From the cell containing the given text, extract its center point as [x, y] coordinate. 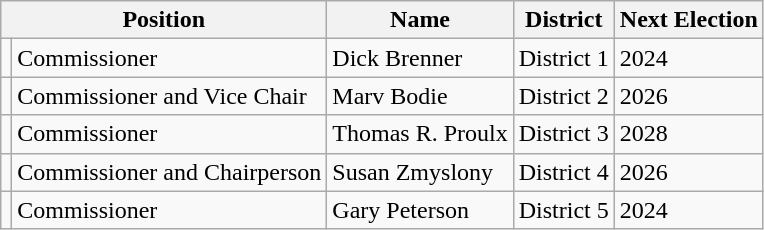
District 2 [564, 96]
District 1 [564, 58]
Susan Zmyslony [420, 172]
Next Election [688, 20]
Marv Bodie [420, 96]
2028 [688, 134]
Thomas R. Proulx [420, 134]
District 4 [564, 172]
District 5 [564, 210]
District [564, 20]
Dick Brenner [420, 58]
Name [420, 20]
Position [164, 20]
Commissioner and Chairperson [170, 172]
Gary Peterson [420, 210]
District 3 [564, 134]
Commissioner and Vice Chair [170, 96]
